Output the [x, y] coordinate of the center of the cell containing the given text.  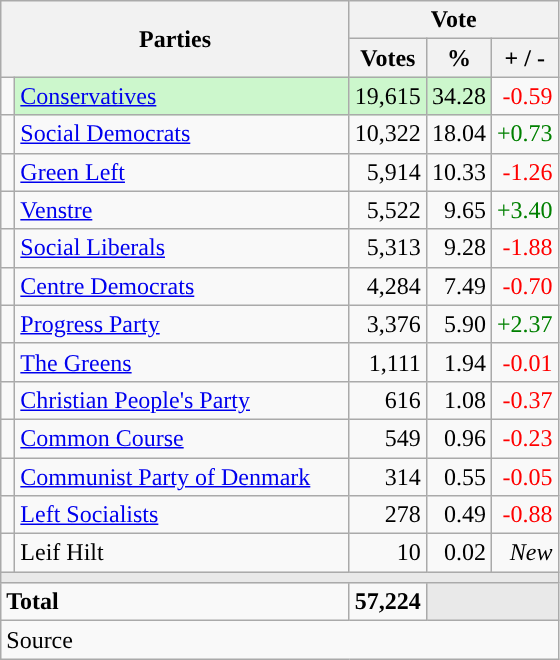
Vote [454, 20]
278 [388, 515]
-0.88 [524, 515]
Green Left [182, 172]
Centre Democrats [182, 286]
Common Course [182, 438]
1,111 [388, 362]
The Greens [182, 362]
0.02 [458, 553]
18.04 [458, 134]
549 [388, 438]
57,224 [388, 602]
-0.70 [524, 286]
0.55 [458, 477]
New [524, 553]
9.65 [458, 210]
4,284 [388, 286]
-0.01 [524, 362]
616 [388, 400]
0.49 [458, 515]
5,522 [388, 210]
Left Socialists [182, 515]
10.33 [458, 172]
-1.88 [524, 248]
1.08 [458, 400]
+ / - [524, 58]
10 [388, 553]
5,313 [388, 248]
5.90 [458, 324]
+2.37 [524, 324]
Leif Hilt [182, 553]
34.28 [458, 96]
5,914 [388, 172]
Source [280, 640]
-0.37 [524, 400]
Votes [388, 58]
Venstre [182, 210]
Social Democrats [182, 134]
-0.59 [524, 96]
+3.40 [524, 210]
% [458, 58]
Christian People's Party [182, 400]
Communist Party of Denmark [182, 477]
Progress Party [182, 324]
3,376 [388, 324]
Conservatives [182, 96]
Total [176, 602]
Parties [176, 39]
0.96 [458, 438]
9.28 [458, 248]
-1.26 [524, 172]
314 [388, 477]
+0.73 [524, 134]
10,322 [388, 134]
Social Liberals [182, 248]
1.94 [458, 362]
7.49 [458, 286]
-0.23 [524, 438]
-0.05 [524, 477]
19,615 [388, 96]
